Return the [x, y] coordinate for the center point of the cell that contains the specified text.  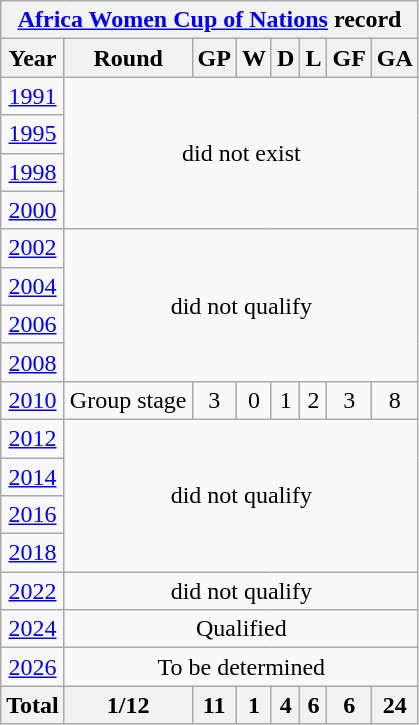
GA [394, 58]
2004 [33, 286]
11 [214, 705]
2010 [33, 400]
2006 [33, 324]
1998 [33, 172]
1/12 [128, 705]
Qualified [241, 629]
2012 [33, 438]
did not exist [241, 153]
Africa Women Cup of Nations record [210, 20]
2 [314, 400]
2000 [33, 210]
GF [349, 58]
2026 [33, 667]
8 [394, 400]
W [254, 58]
2016 [33, 515]
2008 [33, 362]
0 [254, 400]
To be determined [241, 667]
Total [33, 705]
Round [128, 58]
2024 [33, 629]
1991 [33, 96]
2002 [33, 248]
GP [214, 58]
Year [33, 58]
L [314, 58]
2018 [33, 553]
Group stage [128, 400]
1995 [33, 134]
2022 [33, 591]
D [285, 58]
2014 [33, 477]
4 [285, 705]
24 [394, 705]
